Output the (X, Y) coordinate of the center of the cell containing the given text.  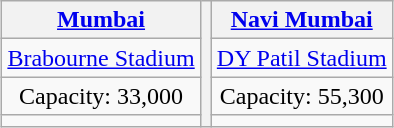
Capacity: 55,300 (302, 96)
Navi Mumbai (302, 20)
Capacity: 33,000 (101, 96)
DY Patil Stadium (302, 58)
Brabourne Stadium (101, 58)
Mumbai (101, 20)
